Identify which cell holds the provided text, then report its (X, Y) central coordinate. 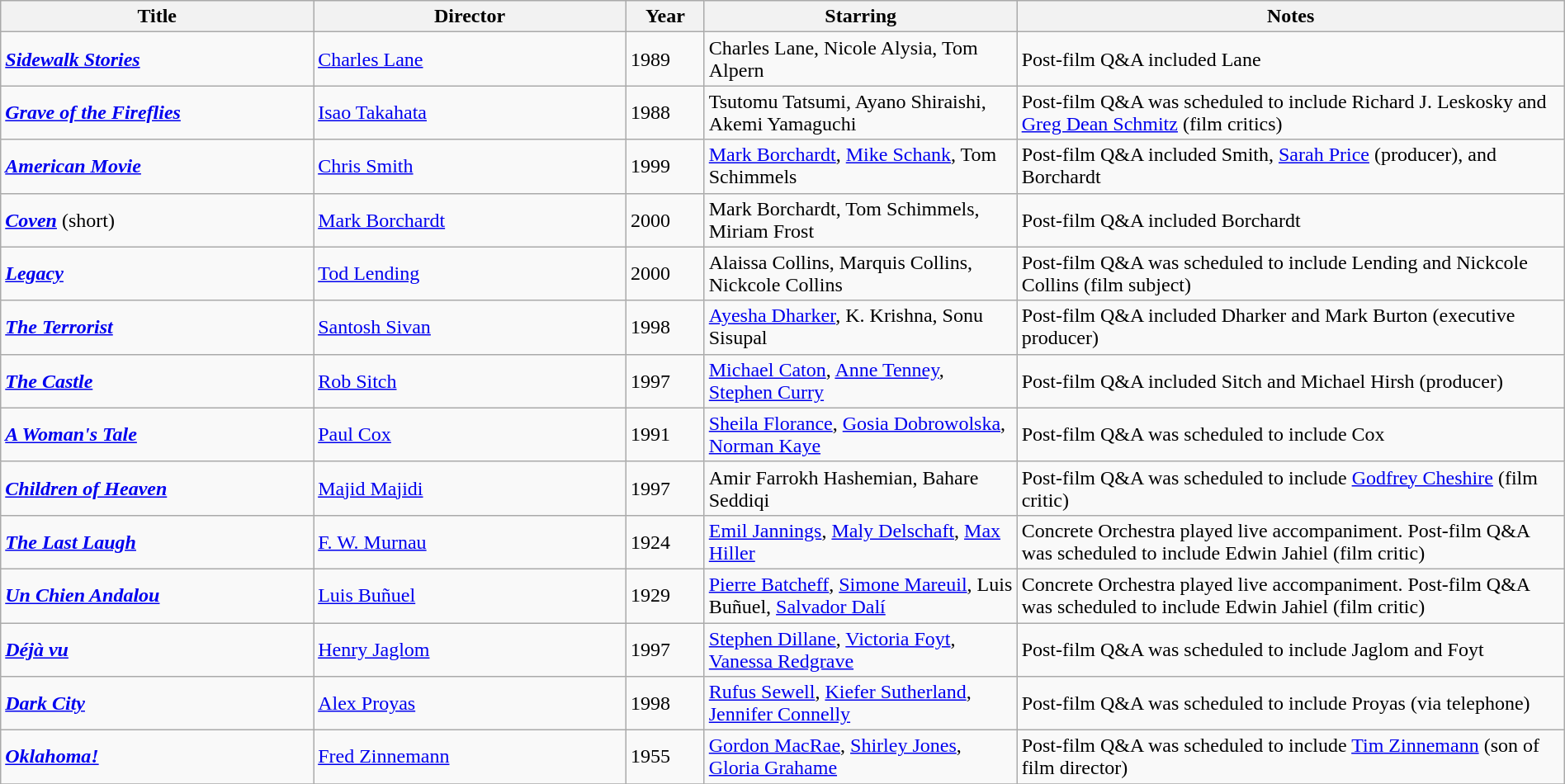
1991 (665, 434)
The Castle (157, 381)
1988 (665, 112)
The Last Laugh (157, 541)
Gordon MacRae, Shirley Jones, Gloria Grahame (860, 758)
Mark Borchardt, Tom Schimmels, Miriam Frost (860, 220)
Legacy (157, 274)
Title (157, 17)
Children of Heaven (157, 489)
Post-film Q&A was scheduled to include Lending and Nickcole Collins (film subject) (1291, 274)
Isao Takahata (470, 112)
Ayesha Dharker, K. Krishna, Sonu Sisupal (860, 327)
Pierre Batcheff, Simone Mareuil, Luis Buñuel, Salvador Dalí (860, 596)
Post-film Q&A was scheduled to include Proyas (via telephone) (1291, 703)
American Movie (157, 167)
Post-film Q&A included Dharker and Mark Burton (executive producer) (1291, 327)
Coven (short) (157, 220)
1989 (665, 59)
Michael Caton, Anne Tenney, Stephen Curry (860, 381)
Stephen Dillane, Victoria Foyt, Vanessa Redgrave (860, 649)
1999 (665, 167)
Post-film Q&A was scheduled to include Cox (1291, 434)
Emil Jannings, Maly Delschaft, Max Hiller (860, 541)
Luis Buñuel (470, 596)
A Woman's Tale (157, 434)
Post-film Q&A was scheduled to include Richard J. Leskosky and Greg Dean Schmitz (film critics) (1291, 112)
Notes (1291, 17)
Tod Lending (470, 274)
Charles Lane, Nicole Alysia, Tom Alpern (860, 59)
Charles Lane (470, 59)
Déjà vu (157, 649)
Fred Zinnemann (470, 758)
Post-film Q&A included Sitch and Michael Hirsh (producer) (1291, 381)
Alex Proyas (470, 703)
Post-film Q&A included Borchardt (1291, 220)
Year (665, 17)
F. W. Murnau (470, 541)
Post-film Q&A included Lane (1291, 59)
Starring (860, 17)
Amir Farrokh Hashemian, Bahare Seddiqi (860, 489)
Tsutomu Tatsumi, Ayano Shiraishi, Akemi Yamaguchi (860, 112)
Alaissa Collins, Marquis Collins, Nickcole Collins (860, 274)
Rufus Sewell, Kiefer Sutherland, Jennifer Connelly (860, 703)
The Terrorist (157, 327)
Post-film Q&A was scheduled to include Jaglom and Foyt (1291, 649)
Majid Majidi (470, 489)
Dark City (157, 703)
Post-film Q&A was scheduled to include Godfrey Cheshire (film critic) (1291, 489)
Un Chien Andalou (157, 596)
1955 (665, 758)
Sidewalk Stories (157, 59)
Mark Borchardt (470, 220)
Post-film Q&A was scheduled to include Tim Zinnemann (son of film director) (1291, 758)
1929 (665, 596)
Henry Jaglom (470, 649)
Paul Cox (470, 434)
1924 (665, 541)
Chris Smith (470, 167)
Post-film Q&A included Smith, Sarah Price (producer), and Borchardt (1291, 167)
Director (470, 17)
Sheila Florance, Gosia Dobrowolska, Norman Kaye (860, 434)
Grave of the Fireflies (157, 112)
Oklahoma! (157, 758)
Mark Borchardt, Mike Schank, Tom Schimmels (860, 167)
Rob Sitch (470, 381)
Santosh Sivan (470, 327)
